Locate the cell with the specified text and output its (X, Y) center coordinate. 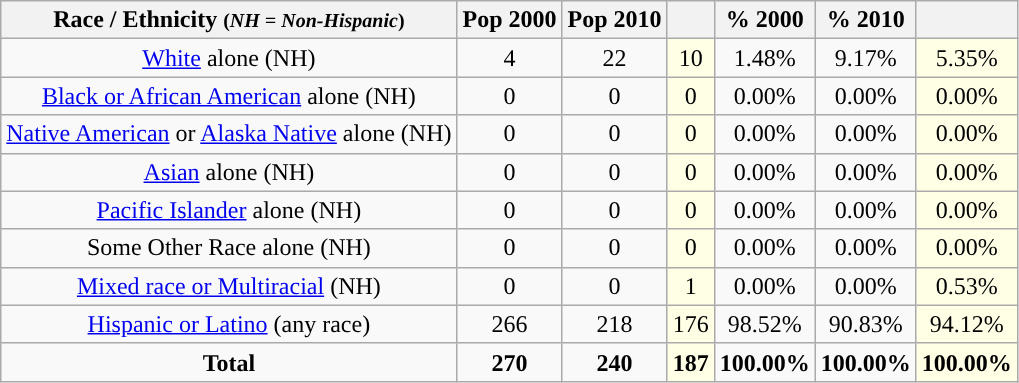
Total (229, 362)
240 (614, 362)
Mixed race or Multiracial (NH) (229, 286)
98.52% (764, 324)
Some Other Race alone (NH) (229, 248)
Race / Ethnicity (NH = Non-Hispanic) (229, 20)
9.17% (866, 58)
10 (690, 58)
% 2000 (764, 20)
22 (614, 58)
Pop 2010 (614, 20)
Pop 2000 (510, 20)
1 (690, 286)
Asian alone (NH) (229, 172)
218 (614, 324)
266 (510, 324)
Black or African American alone (NH) (229, 96)
90.83% (866, 324)
Native American or Alaska Native alone (NH) (229, 134)
White alone (NH) (229, 58)
1.48% (764, 58)
176 (690, 324)
94.12% (966, 324)
Pacific Islander alone (NH) (229, 210)
5.35% (966, 58)
4 (510, 58)
270 (510, 362)
0.53% (966, 286)
187 (690, 362)
% 2010 (866, 20)
Hispanic or Latino (any race) (229, 324)
